Return the (x, y) coordinate for the center point of the cell that contains the specified text.  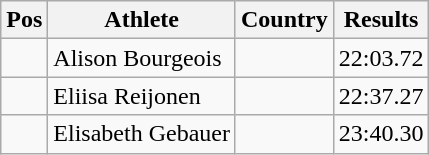
Pos (24, 20)
23:40.30 (381, 134)
Alison Bourgeois (142, 58)
22:37.27 (381, 96)
Country (284, 20)
Results (381, 20)
Athlete (142, 20)
22:03.72 (381, 58)
Elisabeth Gebauer (142, 134)
Eliisa Reijonen (142, 96)
